Return [X, Y] of the center of cell containing provided text 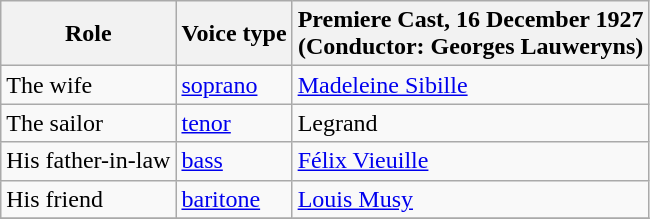
tenor [234, 123]
His friend [88, 199]
baritone [234, 199]
The wife [88, 85]
Role [88, 34]
Legrand [470, 123]
Voice type [234, 34]
bass [234, 161]
Madeleine Sibille [470, 85]
soprano [234, 85]
The sailor [88, 123]
Louis Musy [470, 199]
Premiere Cast, 16 December 1927 (Conductor: Georges Lauweryns) [470, 34]
Félix Vieuille [470, 161]
His father-in-law [88, 161]
